From the cell containing the given text, extract its center point as [X, Y] coordinate. 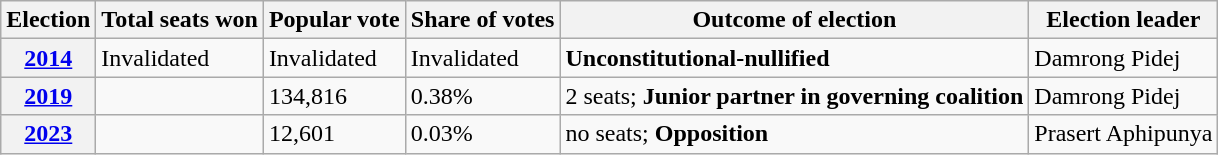
2 seats; Junior partner in governing coalition [794, 96]
Unconstitutional-nullified [794, 58]
12,601 [334, 134]
134,816 [334, 96]
no seats; Opposition [794, 134]
0.03% [482, 134]
Prasert Aphipunya [1124, 134]
Election leader [1124, 20]
Total seats won [180, 20]
2014 [48, 58]
0.38% [482, 96]
Outcome of election [794, 20]
Share of votes [482, 20]
Election [48, 20]
Popular vote [334, 20]
2019 [48, 96]
2023 [48, 134]
